Search for the cell housing the specified text and yield its [x, y] center coordinate. 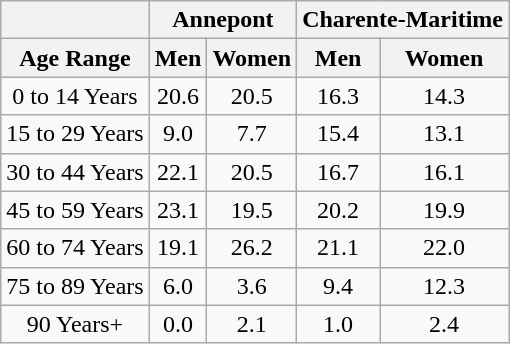
9.0 [178, 134]
45 to 59 Years [75, 210]
90 Years+ [75, 324]
Age Range [75, 58]
75 to 89 Years [75, 286]
1.0 [338, 324]
19.5 [252, 210]
14.3 [444, 96]
3.6 [252, 286]
26.2 [252, 248]
20.6 [178, 96]
Charente-Maritime [403, 20]
9.4 [338, 286]
Annepont [222, 20]
2.1 [252, 324]
22.0 [444, 248]
60 to 74 Years [75, 248]
7.7 [252, 134]
23.1 [178, 210]
0 to 14 Years [75, 96]
30 to 44 Years [75, 172]
15.4 [338, 134]
2.4 [444, 324]
22.1 [178, 172]
12.3 [444, 286]
13.1 [444, 134]
19.9 [444, 210]
16.3 [338, 96]
20.2 [338, 210]
19.1 [178, 248]
16.1 [444, 172]
21.1 [338, 248]
16.7 [338, 172]
15 to 29 Years [75, 134]
0.0 [178, 324]
6.0 [178, 286]
